Search for the cell housing the specified text and yield its [X, Y] center coordinate. 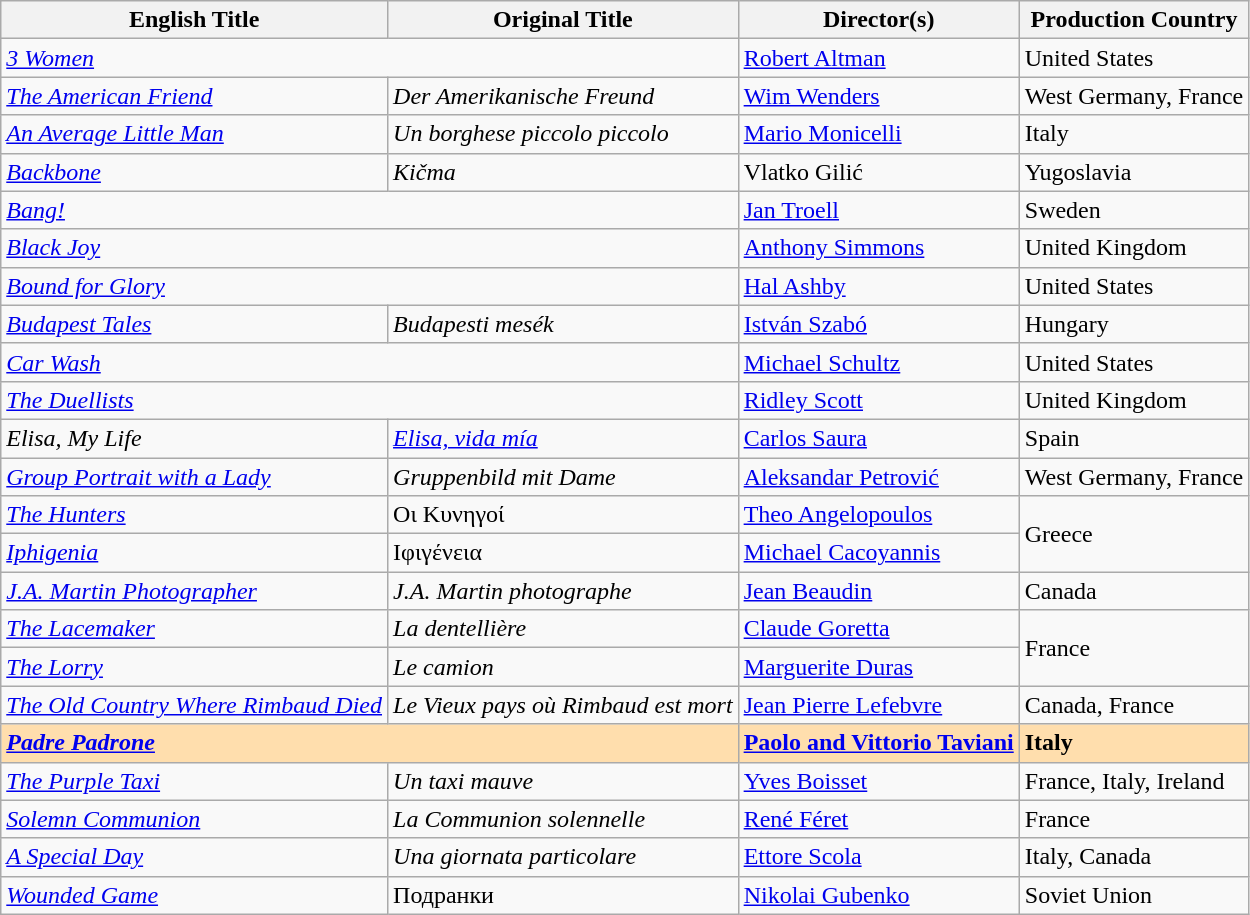
Michael Cacoyannis [878, 553]
The Old Country Where Rimbaud Died [194, 705]
The Purple Taxi [194, 781]
Der Amerikanische Freund [564, 96]
Kičma [564, 172]
The Duellists [370, 400]
Original Title [564, 20]
Solemn Communion [194, 819]
Spain [1134, 438]
Robert Altman [878, 58]
Yves Boisset [878, 781]
J.A. Martin photographe [564, 591]
Jean Pierre Lefebvre [878, 705]
Greece [1134, 534]
Un taxi mauve [564, 781]
The Lorry [194, 667]
The American Friend [194, 96]
Jan Troell [878, 210]
Yugoslavia [1134, 172]
Budapest Tales [194, 324]
The Hunters [194, 515]
Budapesti mesék [564, 324]
Nikolai Gubenko [878, 895]
Una giornata particolare [564, 857]
Hal Ashby [878, 286]
Paolo and Vittorio Taviani [878, 743]
Un borghese piccolo piccolo [564, 134]
Подранки [564, 895]
Car Wash [370, 362]
Bang! [370, 210]
France, Italy, Ireland [1134, 781]
Vlatko Gilić [878, 172]
Theo Angelopoulos [878, 515]
Wounded Game [194, 895]
Ettore Scola [878, 857]
Michael Schultz [878, 362]
Soviet Union [1134, 895]
3 Women [370, 58]
Carlos Saura [878, 438]
Elisa, My Life [194, 438]
Marguerite Duras [878, 667]
The Lacemaker [194, 629]
Group Portrait with a Lady [194, 477]
An Average Little Man [194, 134]
A Special Day [194, 857]
Production Country [1134, 20]
Anthony Simmons [878, 248]
Ridley Scott [878, 400]
Gruppenbild mit Dame [564, 477]
Padre Padrone [370, 743]
Director(s) [878, 20]
La Communion solennelle [564, 819]
Canada, France [1134, 705]
Bound for Glory [370, 286]
Sweden [1134, 210]
Backbone [194, 172]
Aleksandar Petrović [878, 477]
Elisa, vida mía [564, 438]
La dentellière [564, 629]
English Title [194, 20]
Claude Goretta [878, 629]
Le camion [564, 667]
Italy, Canada [1134, 857]
Black Joy [370, 248]
Wim Wenders [878, 96]
Jean Beaudin [878, 591]
István Szabó [878, 324]
Hungary [1134, 324]
Le Vieux pays où Rimbaud est mort [564, 705]
J.A. Martin Photographer [194, 591]
Ιφιγένεια [564, 553]
Iphigenia [194, 553]
Canada [1134, 591]
René Féret [878, 819]
Mario Monicelli [878, 134]
Οι Κυνηγοί [564, 515]
